Locate the cell with the specified text and output its (x, y) center coordinate. 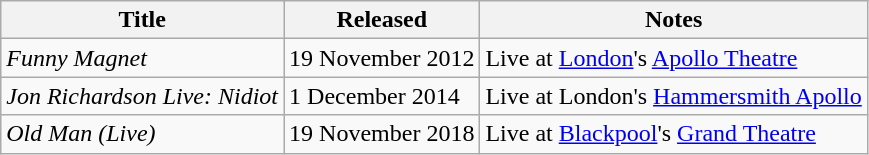
19 November 2018 (382, 134)
1 December 2014 (382, 96)
Live at London's Apollo Theatre (674, 58)
Notes (674, 20)
Live at Blackpool's Grand Theatre (674, 134)
Jon Richardson Live: Nidiot (142, 96)
Funny Magnet (142, 58)
Title (142, 20)
Released (382, 20)
Live at London's Hammersmith Apollo (674, 96)
Old Man (Live) (142, 134)
19 November 2012 (382, 58)
